Search for the cell housing the specified text and yield its (x, y) center coordinate. 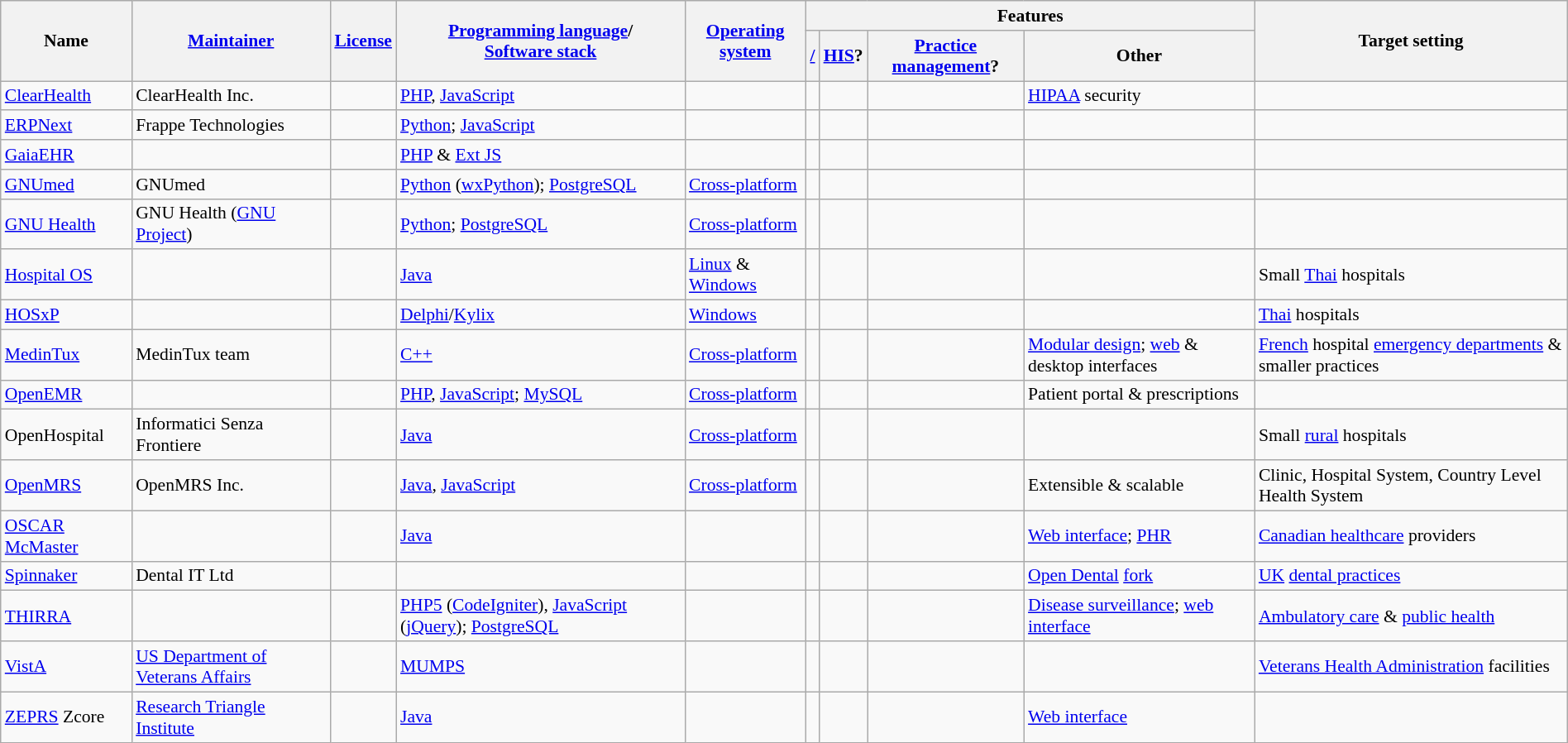
Web interface; PHR (1140, 536)
PHP & Ext JS (541, 155)
Java, JavaScript (541, 485)
Other (1140, 56)
UK dental practices (1411, 576)
Dental IT Ltd (231, 576)
Veterans Health Administration facilities (1411, 667)
PHP5 (CodeIgniter), JavaScript (jQuery); PostgreSQL (541, 616)
HOSxP (66, 315)
OSCAR McMaster (66, 536)
/ (812, 56)
VistA (66, 667)
Disease surveillance; web interface (1140, 616)
Patient portal & prescriptions (1140, 395)
Linux & Windows (745, 275)
PHP, JavaScript (541, 96)
OpenMRS (66, 485)
Canadian healthcare providers (1411, 536)
Modular design; web & desktop interfaces (1140, 354)
Clinic, Hospital System, Country Level Health System (1411, 485)
PHP, JavaScript; MySQL (541, 395)
ClearHealth Inc. (231, 96)
Open Dental fork (1140, 576)
GaiaEHR (66, 155)
Informatici Senza Frontiere (231, 435)
OpenMRS Inc. (231, 485)
US Department of Veterans Affairs (231, 667)
MedinTux (66, 354)
Practice management? (946, 56)
Thai hospitals (1411, 315)
Ambulatory care & public health (1411, 616)
Operating system (745, 41)
ERPNext (66, 126)
Windows (745, 315)
Web interface (1140, 717)
HIPAA security (1140, 96)
Maintainer (231, 41)
GNU Health (GNU Project) (231, 223)
Research Triangle Institute (231, 717)
Delphi/Kylix (541, 315)
Features (1030, 16)
HIS? (844, 56)
Python; JavaScript (541, 126)
MUMPS (541, 667)
OpenEMR (66, 395)
Small rural hospitals (1411, 435)
Frappe Technologies (231, 126)
GNU Health (66, 223)
French hospital emergency departments & smaller practices (1411, 354)
THIRRA (66, 616)
MedinTux team (231, 354)
Spinnaker (66, 576)
Small Thai hospitals (1411, 275)
Python; PostgreSQL (541, 223)
ZEPRS Zcore (66, 717)
Hospital OS (66, 275)
C++ (541, 354)
Python (wxPython); PostgreSQL (541, 185)
Extensible & scalable (1140, 485)
Name (66, 41)
ClearHealth (66, 96)
OpenHospital (66, 435)
Programming language/Software stack (541, 41)
Target setting (1411, 41)
License (363, 41)
